Output the (X, Y) coordinate of the center of the cell containing the given text.  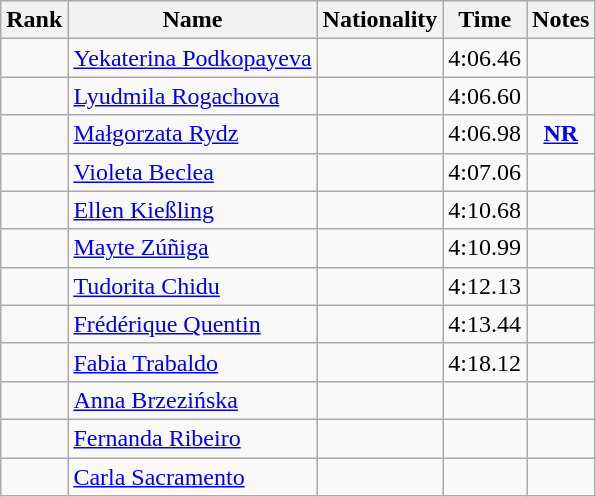
Anna Brzezińska (192, 400)
Time (485, 20)
Yekaterina Podkopayeva (192, 58)
Fabia Trabaldo (192, 362)
Tudorita Chidu (192, 286)
Rank (34, 20)
Violeta Beclea (192, 172)
Nationality (380, 20)
4:10.99 (485, 248)
4:18.12 (485, 362)
Notes (561, 20)
Mayte Zúñiga (192, 248)
Fernanda Ribeiro (192, 438)
4:12.13 (485, 286)
Małgorzata Rydz (192, 134)
Ellen Kießling (192, 210)
Lyudmila Rogachova (192, 96)
Name (192, 20)
4:13.44 (485, 324)
NR (561, 134)
4:06.60 (485, 96)
Carla Sacramento (192, 477)
4:06.46 (485, 58)
Frédérique Quentin (192, 324)
4:07.06 (485, 172)
4:10.68 (485, 210)
4:06.98 (485, 134)
